Extract the (x, y) coordinate from the center of the cell holding the provided text.  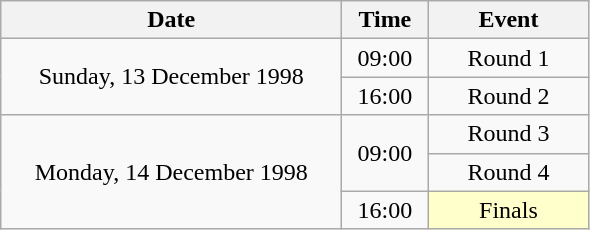
Round 1 (508, 58)
Event (508, 20)
Date (172, 20)
Round 4 (508, 172)
Monday, 14 December 1998 (172, 172)
Finals (508, 210)
Round 2 (508, 96)
Time (385, 20)
Sunday, 13 December 1998 (172, 77)
Round 3 (508, 134)
